Identify which cell holds the provided text, then report its [X, Y] central coordinate. 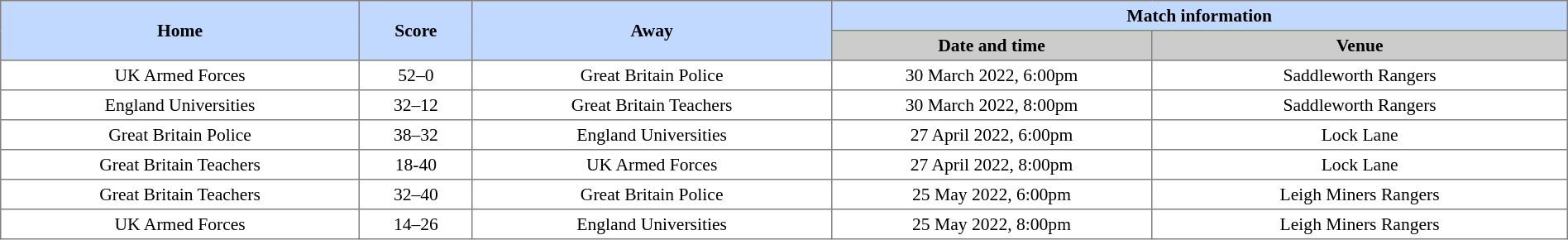
Date and time [992, 46]
32–12 [415, 105]
Venue [1360, 46]
32–40 [415, 194]
52–0 [415, 75]
14–26 [415, 224]
38–32 [415, 135]
25 May 2022, 6:00pm [992, 194]
30 March 2022, 6:00pm [992, 75]
Away [652, 31]
30 March 2022, 8:00pm [992, 105]
Match information [1199, 16]
Home [180, 31]
18-40 [415, 165]
Score [415, 31]
27 April 2022, 6:00pm [992, 135]
25 May 2022, 8:00pm [992, 224]
27 April 2022, 8:00pm [992, 165]
